From the cell containing the given text, extract its center point as (X, Y) coordinate. 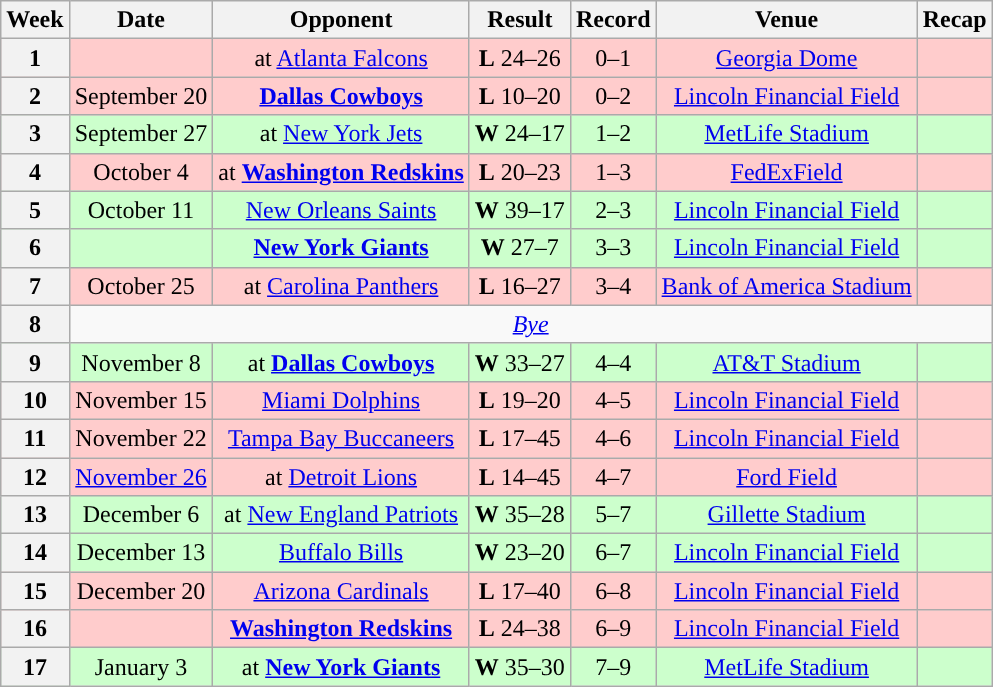
6–8 (613, 591)
13 (35, 515)
15 (35, 591)
at New York Jets (341, 134)
1–3 (613, 172)
9 (35, 362)
L 17–40 (520, 591)
7 (35, 286)
L 24–38 (520, 629)
Miami Dolphins (341, 400)
11 (35, 438)
8 (35, 324)
October 4 (141, 172)
W 39–17 (520, 210)
W 35–30 (520, 667)
at New York Giants (341, 667)
November 22 (141, 438)
0–1 (613, 58)
W 23–20 (520, 553)
0–2 (613, 96)
6 (35, 248)
at Carolina Panthers (341, 286)
September 20 (141, 96)
3–3 (613, 248)
January 3 (141, 667)
6–7 (613, 553)
L 24–26 (520, 58)
September 27 (141, 134)
October 11 (141, 210)
Venue (786, 20)
W 24–17 (520, 134)
10 (35, 400)
Week (35, 20)
December 6 (141, 515)
Bank of America Stadium (786, 286)
November 26 (141, 477)
Arizona Cardinals (341, 591)
14 (35, 553)
Ford Field (786, 477)
L 20–23 (520, 172)
6–9 (613, 629)
12 (35, 477)
Washington Redskins (341, 629)
FedExField (786, 172)
December 13 (141, 553)
16 (35, 629)
W 33–27 (520, 362)
4–6 (613, 438)
Result (520, 20)
Record (613, 20)
L 10–20 (520, 96)
17 (35, 667)
5 (35, 210)
2 (35, 96)
October 25 (141, 286)
AT&T Stadium (786, 362)
4–4 (613, 362)
at New England Patriots (341, 515)
4–5 (613, 400)
Buffalo Bills (341, 553)
Tampa Bay Buccaneers (341, 438)
Georgia Dome (786, 58)
7–9 (613, 667)
L 16–27 (520, 286)
Gillette Stadium (786, 515)
4 (35, 172)
at Washington Redskins (341, 172)
Date (141, 20)
December 20 (141, 591)
Recap (954, 20)
at Atlanta Falcons (341, 58)
Dallas Cowboys (341, 96)
Opponent (341, 20)
4–7 (613, 477)
November 15 (141, 400)
New York Giants (341, 248)
L 19–20 (520, 400)
at Dallas Cowboys (341, 362)
1 (35, 58)
W 35–28 (520, 515)
Bye (530, 324)
New Orleans Saints (341, 210)
1–2 (613, 134)
at Detroit Lions (341, 477)
November 8 (141, 362)
2–3 (613, 210)
5–7 (613, 515)
3 (35, 134)
3–4 (613, 286)
L 14–45 (520, 477)
L 17–45 (520, 438)
W 27–7 (520, 248)
